Scan for the cell matching the given text and deliver its [x, y] coordinate at center. 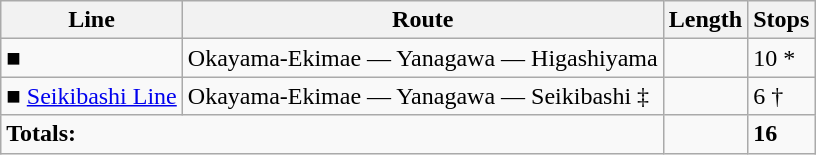
Okayama-Ekimae — Yanagawa — Higashiyama [422, 58]
Route [422, 20]
10 * [782, 58]
Stops [782, 20]
■ [92, 58]
Totals: [332, 134]
16 [782, 134]
■ Seikibashi Line [92, 96]
6 † [782, 96]
Line [92, 20]
Okayama-Ekimae — Yanagawa — Seikibashi ‡ [422, 96]
Length [705, 20]
